Find where the given text appears and provide that cell's center as (x, y) coordinate. 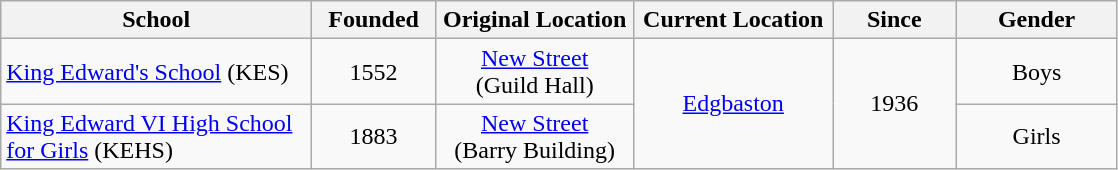
Boys (1036, 72)
1552 (374, 72)
Since (894, 20)
King Edward VI High School for Girls (KEHS) (156, 136)
Gender (1036, 20)
Original Location (534, 20)
New Street(Barry Building) (534, 136)
King Edward's School (KES) (156, 72)
Edgbaston (734, 104)
Current Location (734, 20)
Founded (374, 20)
1883 (374, 136)
New Street(Guild Hall) (534, 72)
Girls (1036, 136)
1936 (894, 104)
School (156, 20)
